Search for the cell housing the specified text and yield its (x, y) center coordinate. 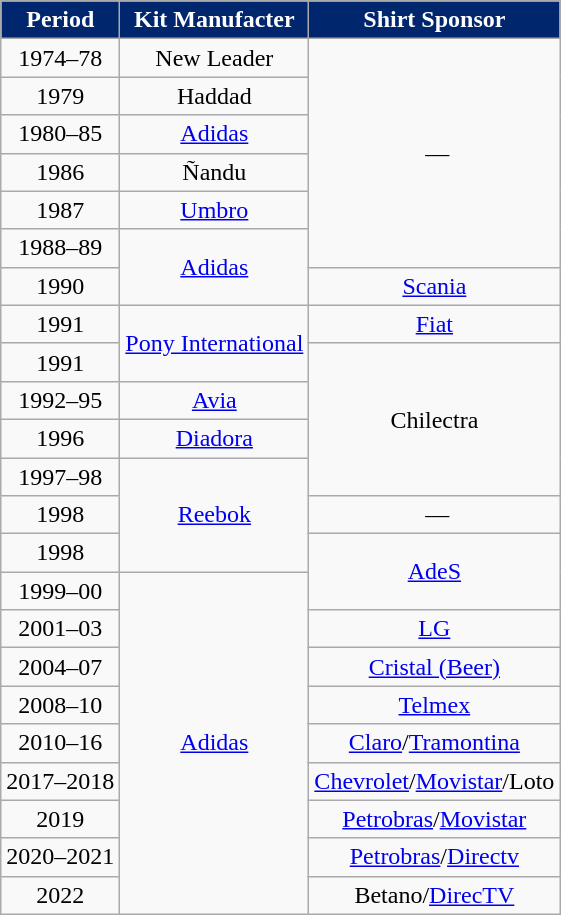
1988–89 (60, 248)
Chevrolet/Movistar/Loto (434, 781)
2019 (60, 819)
1992–95 (60, 400)
Telmex (434, 705)
2008–10 (60, 705)
2020–2021 (60, 857)
Petrobras/Directv (434, 857)
Shirt Sponsor (434, 20)
2001–03 (60, 629)
1997–98 (60, 477)
Avia (214, 400)
2022 (60, 895)
Pony International (214, 343)
Claro/Tramontina (434, 743)
Reebok (214, 515)
1996 (60, 438)
Kit Manufacter (214, 20)
Chilectra (434, 419)
LG (434, 629)
Petrobras/Movistar (434, 819)
New Leader (214, 58)
Ñandu (214, 172)
2004–07 (60, 667)
Period (60, 20)
2017–2018 (60, 781)
Haddad (214, 96)
Betano/DirecTV (434, 895)
1987 (60, 210)
1999–00 (60, 591)
2010–16 (60, 743)
Umbro (214, 210)
1979 (60, 96)
1986 (60, 172)
AdeS (434, 572)
Cristal (Beer) (434, 667)
1974–78 (60, 58)
Scania (434, 286)
1980–85 (60, 134)
Fiat (434, 324)
1990 (60, 286)
Diadora (214, 438)
